Return [X, Y] of the center of cell containing provided text 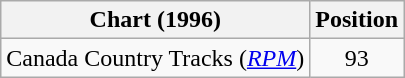
Chart (1996) [156, 20]
Position [357, 20]
93 [357, 58]
Canada Country Tracks (RPM) [156, 58]
